Extract the (x, y) coordinate from the center of the cell holding the provided text.  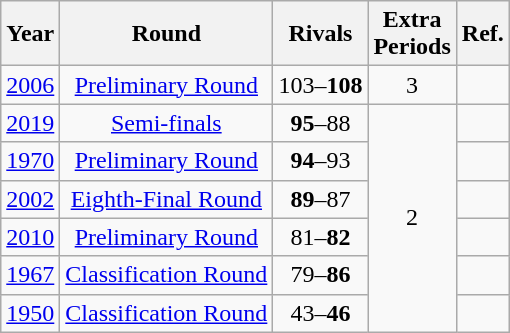
2 (412, 218)
Semi-finals (166, 123)
Rivals (320, 34)
1970 (30, 161)
95–88 (320, 123)
1967 (30, 275)
Eighth-Final Round (166, 199)
Extra Periods (412, 34)
2002 (30, 199)
2010 (30, 237)
2006 (30, 85)
2019 (30, 123)
103–108 (320, 85)
43–46 (320, 313)
81–82 (320, 237)
Round (166, 34)
Year (30, 34)
94–93 (320, 161)
Ref. (482, 34)
3 (412, 85)
1950 (30, 313)
79–86 (320, 275)
89–87 (320, 199)
